From the cell containing the given text, extract its center point as (x, y) coordinate. 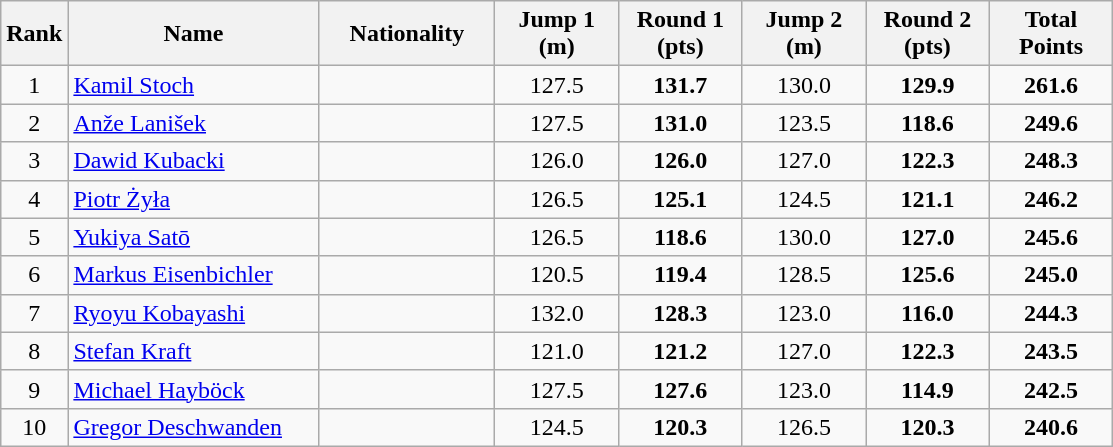
4 (34, 199)
131.0 (681, 123)
3 (34, 161)
116.0 (928, 313)
Ryoyu Kobayashi (194, 313)
7 (34, 313)
9 (34, 389)
Kamil Stoch (194, 85)
125.6 (928, 275)
Jump 2 (m) (804, 34)
119.4 (681, 275)
Nationality (407, 34)
Jump 1 (m) (557, 34)
132.0 (557, 313)
121.1 (928, 199)
Michael Hayböck (194, 389)
Anže Lanišek (194, 123)
248.3 (1051, 161)
Stefan Kraft (194, 351)
Yukiya Satō (194, 237)
242.5 (1051, 389)
5 (34, 237)
10 (34, 427)
245.6 (1051, 237)
127.6 (681, 389)
Piotr Żyła (194, 199)
125.1 (681, 199)
129.9 (928, 85)
128.3 (681, 313)
Name (194, 34)
2 (34, 123)
121.0 (557, 351)
244.3 (1051, 313)
121.2 (681, 351)
1 (34, 85)
120.5 (557, 275)
128.5 (804, 275)
246.2 (1051, 199)
Round 1 (pts) (681, 34)
240.6 (1051, 427)
8 (34, 351)
Dawid Kubacki (194, 161)
243.5 (1051, 351)
249.6 (1051, 123)
Total Points (1051, 34)
131.7 (681, 85)
Markus Eisenbichler (194, 275)
245.0 (1051, 275)
Rank (34, 34)
123.5 (804, 123)
261.6 (1051, 85)
6 (34, 275)
114.9 (928, 389)
Gregor Deschwanden (194, 427)
Round 2 (pts) (928, 34)
